Provide the [x, y] coordinate of the cell's center where the given text is located.  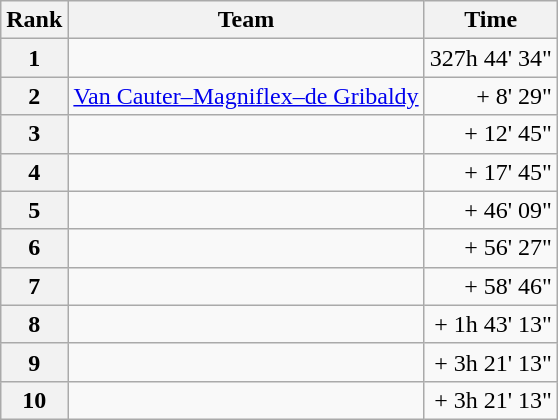
+ 1h 43' 13" [490, 324]
8 [34, 324]
+ 56' 27" [490, 248]
+ 12' 45" [490, 134]
+ 8' 29" [490, 96]
Team [246, 20]
+ 17' 45" [490, 172]
327h 44' 34" [490, 58]
Van Cauter–Magniflex–de Gribaldy [246, 96]
2 [34, 96]
Time [490, 20]
+ 46' 09" [490, 210]
1 [34, 58]
Rank [34, 20]
9 [34, 362]
4 [34, 172]
5 [34, 210]
6 [34, 248]
3 [34, 134]
+ 58' 46" [490, 286]
10 [34, 400]
7 [34, 286]
